Search for the cell housing the specified text and yield its (x, y) center coordinate. 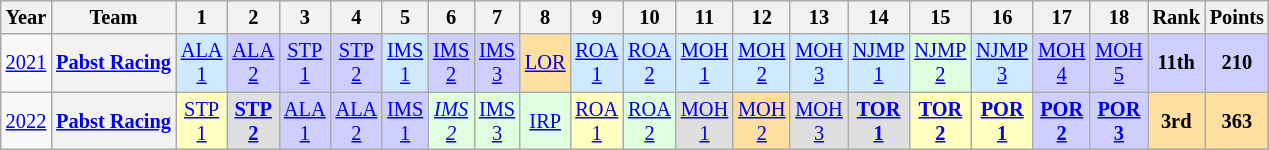
12 (762, 17)
8 (545, 17)
9 (596, 17)
Rank (1176, 17)
IRP (545, 121)
NJMP1 (879, 63)
POR2 (1062, 121)
MOH5 (1118, 63)
4 (357, 17)
NJMP2 (940, 63)
10 (650, 17)
TOR2 (940, 121)
LOR (545, 63)
TOR1 (879, 121)
NJMP3 (1002, 63)
6 (451, 17)
MOH4 (1062, 63)
3 (305, 17)
2 (253, 17)
Year (26, 17)
11th (1176, 63)
15 (940, 17)
2022 (26, 121)
14 (879, 17)
16 (1002, 17)
363 (1237, 121)
2021 (26, 63)
Team (114, 17)
11 (704, 17)
7 (497, 17)
3rd (1176, 121)
1 (202, 17)
POR3 (1118, 121)
POR1 (1002, 121)
5 (405, 17)
Points (1237, 17)
210 (1237, 63)
17 (1062, 17)
18 (1118, 17)
13 (818, 17)
